Return [X, Y] of the center of cell containing provided text 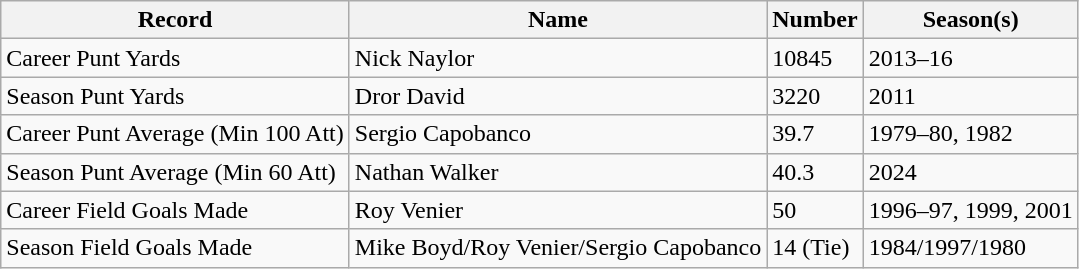
Season Punt Yards [176, 96]
Season(s) [970, 20]
1996–97, 1999, 2001 [970, 210]
1984/1997/1980 [970, 248]
Record [176, 20]
10845 [815, 58]
Mike Boyd/Roy Venier/Sergio Capobanco [558, 248]
Dror David [558, 96]
Number [815, 20]
2024 [970, 172]
14 (Tie) [815, 248]
Name [558, 20]
50 [815, 210]
Sergio Capobanco [558, 134]
Career Field Goals Made [176, 210]
1979–80, 1982 [970, 134]
Season Punt Average (Min 60 Att) [176, 172]
39.7 [815, 134]
Nick Naylor [558, 58]
40.3 [815, 172]
3220 [815, 96]
2011 [970, 96]
Nathan Walker [558, 172]
2013–16 [970, 58]
Career Punt Yards [176, 58]
Roy Venier [558, 210]
Season Field Goals Made [176, 248]
Career Punt Average (Min 100 Att) [176, 134]
